Locate the cell with the specified text and output its (X, Y) center coordinate. 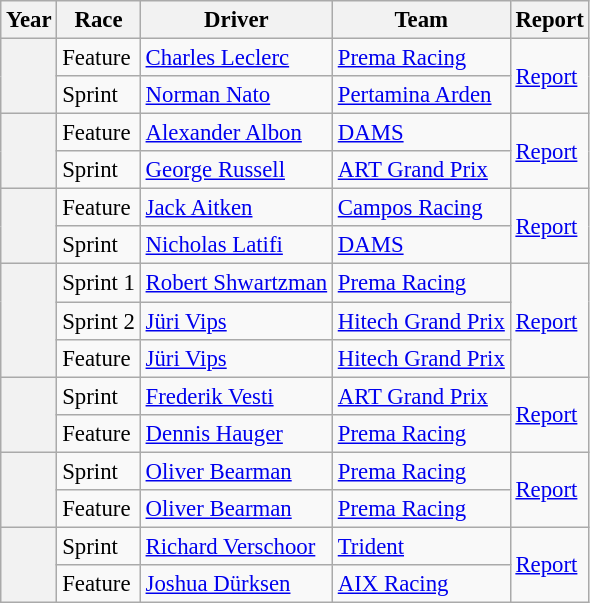
Sprint 1 (98, 283)
Team (421, 20)
Richard Verschoor (236, 546)
Dennis Hauger (236, 433)
Pertamina Arden (421, 95)
Alexander Albon (236, 133)
George Russell (236, 170)
AIX Racing (421, 584)
Robert Shwartzman (236, 283)
Jack Aitken (236, 208)
Norman Nato (236, 95)
Driver (236, 20)
Sprint 2 (98, 321)
Nicholas Latifi (236, 245)
Frederik Vesti (236, 396)
Year (29, 20)
Campos Racing (421, 208)
Joshua Dürksen (236, 584)
Race (98, 20)
Charles Leclerc (236, 58)
Trident (421, 546)
